Pinpoint the cell where the given text exists, returning its (X, Y) midpoint coordinate. 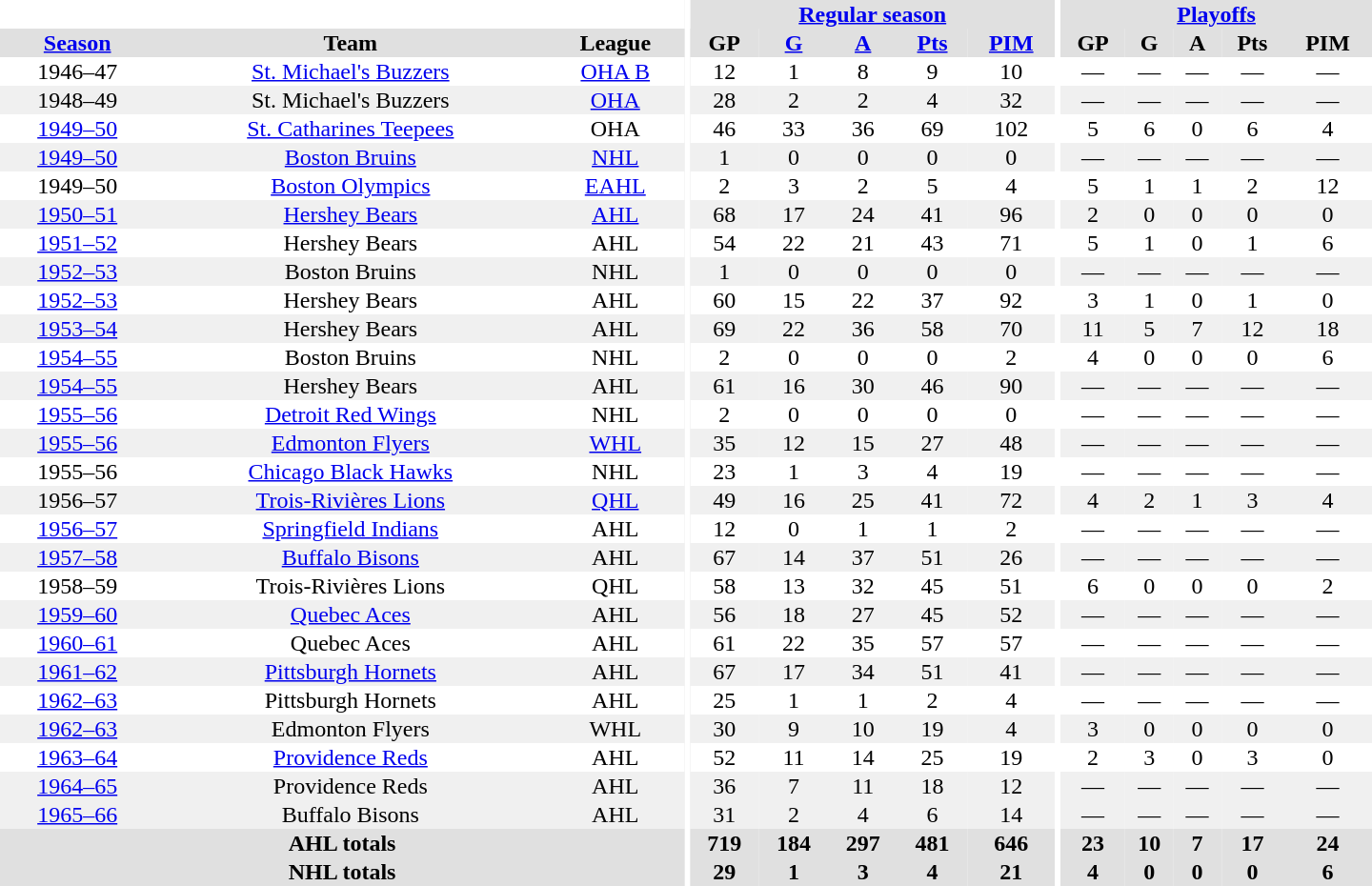
481 (932, 843)
719 (724, 843)
8 (863, 71)
OHA B (615, 71)
70 (1012, 329)
297 (863, 843)
34 (863, 672)
Boston Olympics (351, 186)
96 (1012, 214)
1961–62 (77, 672)
1958–59 (77, 586)
48 (1012, 443)
Season (77, 43)
NHL totals (342, 872)
90 (1012, 386)
646 (1012, 843)
71 (1012, 243)
Playoffs (1216, 14)
Springfield Indians (351, 529)
St. Catharines Teepees (351, 129)
League (615, 43)
Detroit Red Wings (351, 414)
54 (724, 243)
1953–54 (77, 329)
56 (724, 614)
102 (1012, 129)
31 (724, 815)
26 (1012, 557)
49 (724, 500)
92 (1012, 300)
1946–47 (77, 71)
43 (932, 243)
1965–66 (77, 815)
Team (351, 43)
13 (795, 586)
AHL totals (342, 843)
1957–58 (77, 557)
EAHL (615, 186)
Regular season (873, 14)
1951–52 (77, 243)
1950–51 (77, 214)
1963–64 (77, 757)
Chicago Black Hawks (351, 472)
60 (724, 300)
1964–65 (77, 786)
1948–49 (77, 100)
68 (724, 214)
29 (724, 872)
1959–60 (77, 614)
72 (1012, 500)
1960–61 (77, 643)
33 (795, 129)
184 (795, 843)
28 (724, 100)
